For the text-containing cell, return its midpoint in [x, y] coordinate format. 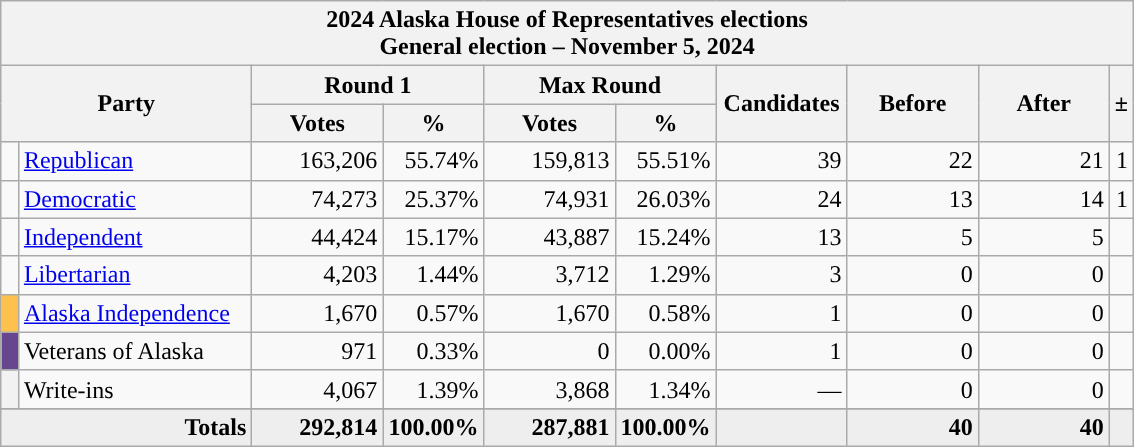
1.39% [434, 389]
21 [1044, 161]
74,931 [550, 199]
Republican [134, 161]
4,203 [318, 275]
2024 Alaska House of Representatives electionsGeneral election – November 5, 2024 [568, 34]
22 [912, 161]
After [1044, 104]
± [1121, 104]
287,881 [550, 427]
3 [782, 275]
26.03% [666, 199]
74,273 [318, 199]
971 [318, 351]
39 [782, 161]
163,206 [318, 161]
44,424 [318, 237]
Write-ins [134, 389]
0.33% [434, 351]
Candidates [782, 104]
292,814 [318, 427]
Party [126, 104]
15.17% [434, 237]
1.44% [434, 275]
0.57% [434, 313]
Alaska Independence [134, 313]
159,813 [550, 161]
Round 1 [368, 85]
Totals [126, 427]
3,712 [550, 275]
3,868 [550, 389]
1.29% [666, 275]
0.00% [666, 351]
15.24% [666, 237]
25.37% [434, 199]
Libertarian [134, 275]
43,887 [550, 237]
Before [912, 104]
— [782, 389]
Democratic [134, 199]
55.74% [434, 161]
Max Round [600, 85]
55.51% [666, 161]
Independent [134, 237]
1.34% [666, 389]
Veterans of Alaska [134, 351]
24 [782, 199]
14 [1044, 199]
4,067 [318, 389]
0.58% [666, 313]
